Provide the [X, Y] coordinate of the cell's center where the given text is located.  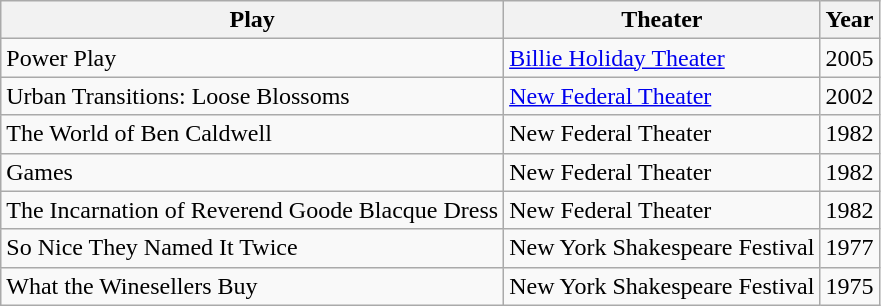
The World of Ben Caldwell [252, 134]
What the Winesellers Buy [252, 286]
Billie Holiday Theater [662, 58]
2002 [850, 96]
So Nice They Named It Twice [252, 248]
1977 [850, 248]
Year [850, 20]
Play [252, 20]
Power Play [252, 58]
Games [252, 172]
The Incarnation of Reverend Goode Blacque Dress [252, 210]
1975 [850, 286]
Urban Transitions: Loose Blossoms [252, 96]
2005 [850, 58]
Theater [662, 20]
